Output the [X, Y] coordinate of the center of the cell containing the given text.  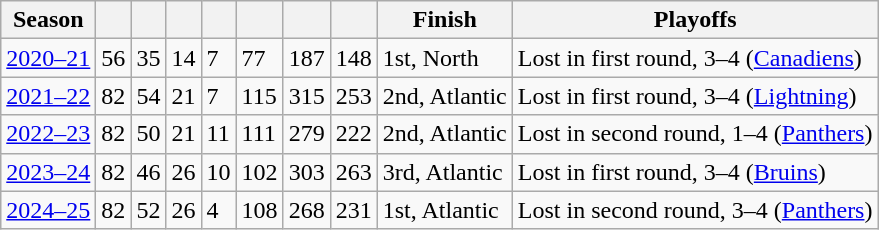
2024–25 [48, 210]
Finish [444, 20]
Lost in first round, 3–4 (Canadiens) [695, 58]
50 [148, 134]
56 [114, 58]
10 [218, 172]
2020–21 [48, 58]
303 [306, 172]
Lost in first round, 3–4 (Lightning) [695, 96]
77 [260, 58]
279 [306, 134]
253 [354, 96]
Lost in second round, 3–4 (Panthers) [695, 210]
222 [354, 134]
108 [260, 210]
3rd, Atlantic [444, 172]
111 [260, 134]
14 [184, 58]
187 [306, 58]
263 [354, 172]
Lost in first round, 3–4 (Bruins) [695, 172]
54 [148, 96]
268 [306, 210]
46 [148, 172]
102 [260, 172]
315 [306, 96]
2023–24 [48, 172]
148 [354, 58]
231 [354, 210]
4 [218, 210]
Lost in second round, 1–4 (Panthers) [695, 134]
1st, North [444, 58]
1st, Atlantic [444, 210]
52 [148, 210]
2021–22 [48, 96]
115 [260, 96]
Season [48, 20]
35 [148, 58]
2022–23 [48, 134]
Playoffs [695, 20]
11 [218, 134]
